Detect which cell encompasses the target text, then output its (x, y) center coordinate. 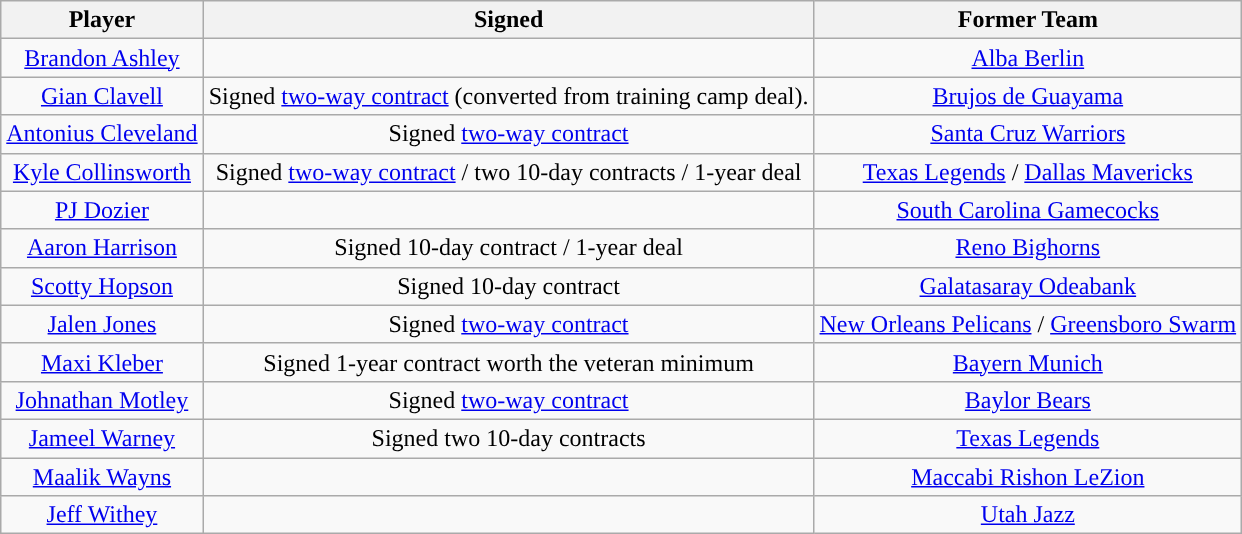
Signed two-way contract (converted from training camp deal). (508, 96)
Brujos de Guayama (1028, 96)
Signed (508, 20)
Santa Cruz Warriors (1028, 134)
South Carolina Gamecocks (1028, 210)
Aaron Harrison (102, 248)
Bayern Munich (1028, 362)
Johnathan Motley (102, 400)
Signed 10-day contract / 1-year deal (508, 248)
Player (102, 20)
Brandon Ashley (102, 58)
Gian Clavell (102, 96)
Alba Berlin (1028, 58)
Texas Legends / Dallas Mavericks (1028, 172)
Jameel Warney (102, 438)
Texas Legends (1028, 438)
New Orleans Pelicans / Greensboro Swarm (1028, 324)
Jeff Withey (102, 515)
Utah Jazz (1028, 515)
Maalik Wayns (102, 477)
Jalen Jones (102, 324)
Scotty Hopson (102, 286)
Reno Bighorns (1028, 248)
Former Team (1028, 20)
Galatasaray Odeabank (1028, 286)
Maccabi Rishon LeZion (1028, 477)
Signed two 10-day contracts (508, 438)
Signed two-way contract / two 10-day contracts / 1-year deal (508, 172)
Baylor Bears (1028, 400)
Signed 10-day contract (508, 286)
Signed 1-year contract worth the veteran minimum (508, 362)
Antonius Cleveland (102, 134)
Maxi Kleber (102, 362)
Kyle Collinsworth (102, 172)
PJ Dozier (102, 210)
